Locate the cell with the specified text and output its [X, Y] center coordinate. 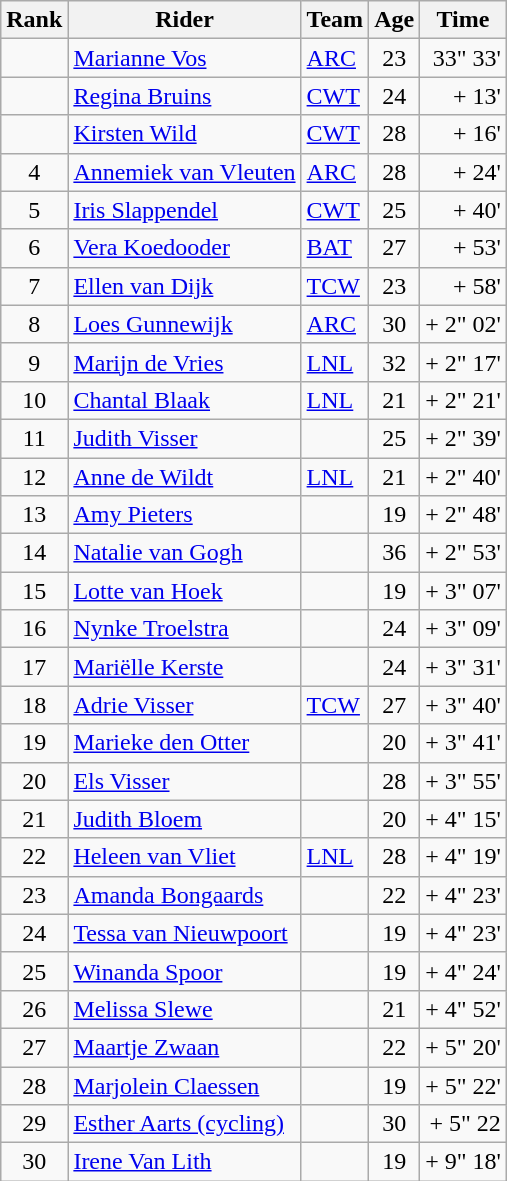
Team [335, 20]
+ 5" 22' [464, 1085]
+ 24' [464, 172]
Tessa van Nieuwpoort [184, 933]
11 [34, 438]
12 [34, 477]
+ 3" 07' [464, 591]
Marijn de Vries [184, 362]
+ 13' [464, 96]
Time [464, 20]
Amy Pieters [184, 515]
Marianne Vos [184, 58]
BAT [335, 248]
15 [34, 591]
Age [394, 20]
Natalie van Gogh [184, 553]
+ 3" 41' [464, 743]
Loes Gunnewijk [184, 324]
Amanda Bongaards [184, 895]
+ 58' [464, 286]
Marieke den Otter [184, 743]
+ 16' [464, 134]
Anne de Wildt [184, 477]
Judith Visser [184, 438]
+ 2" 39' [464, 438]
+ 4" 24' [464, 971]
5 [34, 210]
+ 3" 55' [464, 781]
14 [34, 553]
4 [34, 172]
Nynke Troelstra [184, 629]
+ 9" 18' [464, 1162]
+ 4" 19' [464, 857]
+ 4" 52' [464, 1009]
+ 3" 09' [464, 629]
32 [394, 362]
Rider [184, 20]
+ 2" 40' [464, 477]
17 [34, 667]
+ 53' [464, 248]
Ellen van Dijk [184, 286]
Kirsten Wild [184, 134]
Chantal Blaak [184, 400]
16 [34, 629]
+ 40' [464, 210]
+ 5" 20' [464, 1047]
+ 3" 31' [464, 667]
7 [34, 286]
+ 2" 53' [464, 553]
Heleen van Vliet [184, 857]
Adrie Visser [184, 705]
Lotte van Hoek [184, 591]
18 [34, 705]
6 [34, 248]
29 [34, 1124]
Rank [34, 20]
Els Visser [184, 781]
13 [34, 515]
26 [34, 1009]
Vera Koedooder [184, 248]
33" 33' [464, 58]
+ 2" 02' [464, 324]
Irene Van Lith [184, 1162]
Maartje Zwaan [184, 1047]
9 [34, 362]
Marjolein Claessen [184, 1085]
Mariëlle Kerste [184, 667]
+ 2" 17' [464, 362]
Melissa Slewe [184, 1009]
Regina Bruins [184, 96]
+ 4" 15' [464, 819]
+ 2" 48' [464, 515]
+ 3" 40' [464, 705]
10 [34, 400]
Esther Aarts (cycling) [184, 1124]
+ 5" 22 [464, 1124]
8 [34, 324]
36 [394, 553]
+ 2" 21' [464, 400]
Judith Bloem [184, 819]
Iris Slappendel [184, 210]
Winanda Spoor [184, 971]
Annemiek van Vleuten [184, 172]
